Identify which cell holds the provided text, then report its [X, Y] central coordinate. 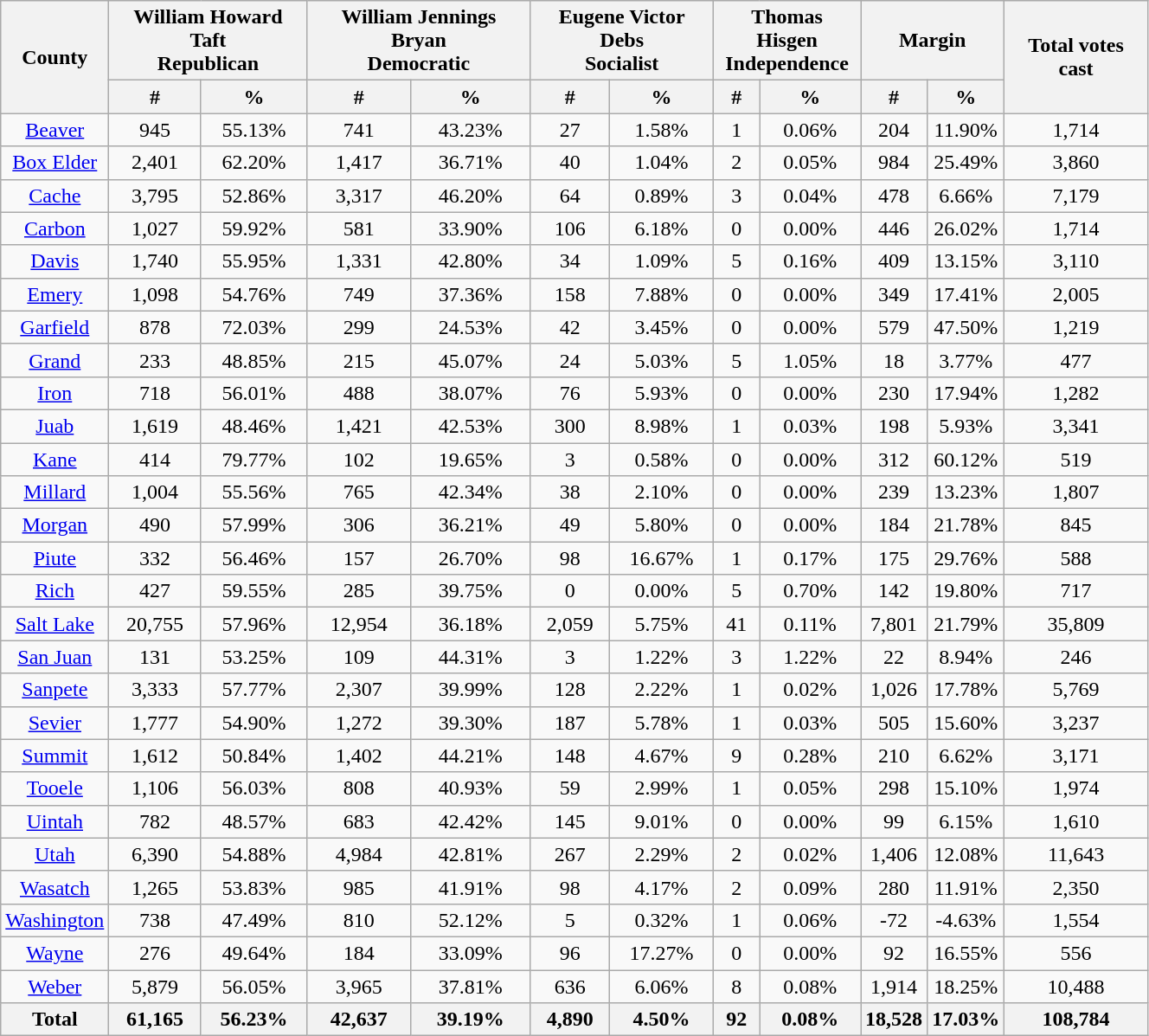
6.66% [966, 196]
810 [359, 920]
49 [570, 525]
1,106 [155, 788]
8 [737, 986]
Cache [55, 196]
25.49% [966, 163]
59.92% [254, 228]
738 [155, 920]
37.81% [471, 986]
1,807 [1076, 492]
142 [895, 591]
2,005 [1076, 294]
0.04% [810, 196]
1,406 [895, 854]
446 [895, 228]
55.95% [254, 261]
17.78% [966, 690]
2.22% [662, 690]
Davis [55, 261]
42.81% [471, 854]
1,272 [359, 723]
1,417 [359, 163]
233 [155, 360]
50.84% [254, 756]
8.94% [966, 657]
17.03% [966, 1020]
11.90% [966, 130]
42 [570, 327]
187 [570, 723]
36.21% [471, 525]
519 [1076, 460]
43.23% [471, 130]
48.46% [254, 426]
1,914 [895, 986]
21.78% [966, 525]
34 [570, 261]
3,171 [1076, 756]
Iron [55, 393]
Total votes cast [1076, 57]
683 [359, 821]
19.80% [966, 591]
5.78% [662, 723]
59.55% [254, 591]
Summit [55, 756]
24.53% [471, 327]
239 [895, 492]
3,317 [359, 196]
556 [1076, 953]
5.75% [662, 624]
4,890 [570, 1020]
57.77% [254, 690]
15.10% [966, 788]
782 [155, 821]
24 [570, 360]
3,341 [1076, 426]
42.80% [471, 261]
145 [570, 821]
Utah [55, 854]
29.76% [966, 558]
39.30% [471, 723]
County [55, 57]
-72 [895, 920]
285 [359, 591]
Garfield [55, 327]
0.58% [662, 460]
6.06% [662, 986]
12.08% [966, 854]
215 [359, 360]
5.03% [662, 360]
1,402 [359, 756]
3,795 [155, 196]
46.20% [471, 196]
Margin [933, 41]
17.27% [662, 953]
1,098 [155, 294]
175 [895, 558]
18 [895, 360]
Juab [55, 426]
7,179 [1076, 196]
-4.63% [966, 920]
984 [895, 163]
39.19% [471, 1020]
42.34% [471, 492]
106 [570, 228]
William Jennings BryanDemocratic [419, 41]
Sanpete [55, 690]
96 [570, 953]
76 [570, 393]
414 [155, 460]
72.03% [254, 327]
2,350 [1076, 887]
56.23% [254, 1020]
45.07% [471, 360]
44.31% [471, 657]
15.60% [966, 723]
San Juan [55, 657]
9.01% [662, 821]
246 [1076, 657]
56.03% [254, 788]
945 [155, 130]
41.91% [471, 887]
54.90% [254, 723]
59 [570, 788]
717 [1076, 591]
7.88% [662, 294]
62.20% [254, 163]
52.86% [254, 196]
6.15% [966, 821]
718 [155, 393]
12,954 [359, 624]
53.25% [254, 657]
765 [359, 492]
36.18% [471, 624]
131 [155, 657]
Millard [55, 492]
39.99% [471, 690]
0.11% [810, 624]
Uintah [55, 821]
505 [895, 723]
1,777 [155, 723]
3,333 [155, 690]
99 [895, 821]
54.76% [254, 294]
37.36% [471, 294]
54.88% [254, 854]
Emery [55, 294]
488 [359, 393]
42.53% [471, 426]
Tooele [55, 788]
48.57% [254, 821]
1.09% [662, 261]
230 [895, 393]
11.91% [966, 887]
4,984 [359, 854]
33.90% [471, 228]
427 [155, 591]
749 [359, 294]
42,637 [359, 1020]
19.65% [471, 460]
57.96% [254, 624]
56.46% [254, 558]
55.13% [254, 130]
1,026 [895, 690]
808 [359, 788]
148 [570, 756]
1,004 [155, 492]
4.50% [662, 1020]
40.93% [471, 788]
26.70% [471, 558]
6,390 [155, 854]
36.71% [471, 163]
1,282 [1076, 393]
985 [359, 887]
280 [895, 887]
1,421 [359, 426]
579 [895, 327]
41 [737, 624]
1,612 [155, 756]
10,488 [1076, 986]
27 [570, 130]
Wasatch [55, 887]
16.55% [966, 953]
56.05% [254, 986]
3,237 [1076, 723]
210 [895, 756]
38 [570, 492]
741 [359, 130]
Sevier [55, 723]
0.09% [810, 887]
26.02% [966, 228]
267 [570, 854]
53.83% [254, 887]
Washington [55, 920]
48.85% [254, 360]
0.89% [662, 196]
204 [895, 130]
35,809 [1076, 624]
588 [1076, 558]
16.67% [662, 558]
57.99% [254, 525]
6.18% [662, 228]
478 [895, 196]
3,110 [1076, 261]
William Howard TaftRepublican [208, 41]
312 [895, 460]
39.75% [471, 591]
1,974 [1076, 788]
299 [359, 327]
3.77% [966, 360]
Salt Lake [55, 624]
5.80% [662, 525]
2.29% [662, 854]
Piute [55, 558]
9 [737, 756]
Rich [55, 591]
1,610 [1076, 821]
0.32% [662, 920]
20,755 [155, 624]
44.21% [471, 756]
1.04% [662, 163]
102 [359, 460]
Eugene Victor DebsSocialist [622, 41]
Morgan [55, 525]
128 [570, 690]
40 [570, 163]
1.58% [662, 130]
Kane [55, 460]
636 [570, 986]
0.28% [810, 756]
477 [1076, 360]
18,528 [895, 1020]
33.09% [471, 953]
61,165 [155, 1020]
878 [155, 327]
5,879 [155, 986]
38.07% [471, 393]
0.17% [810, 558]
2.99% [662, 788]
47.50% [966, 327]
298 [895, 788]
845 [1076, 525]
52.12% [471, 920]
1,619 [155, 426]
3,965 [359, 986]
1.05% [810, 360]
0.16% [810, 261]
49.64% [254, 953]
Weber [55, 986]
Beaver [55, 130]
Thomas HisgenIndependence [787, 41]
198 [895, 426]
18.25% [966, 986]
5,769 [1076, 690]
349 [895, 294]
1,331 [359, 261]
1,554 [1076, 920]
47.49% [254, 920]
158 [570, 294]
79.77% [254, 460]
0.70% [810, 591]
581 [359, 228]
490 [155, 525]
4.17% [662, 887]
7,801 [895, 624]
Total [55, 1020]
6.62% [966, 756]
409 [895, 261]
55.56% [254, 492]
64 [570, 196]
300 [570, 426]
3.45% [662, 327]
60.12% [966, 460]
2.10% [662, 492]
13.23% [966, 492]
17.41% [966, 294]
56.01% [254, 393]
2,307 [359, 690]
4.67% [662, 756]
Wayne [55, 953]
Grand [55, 360]
276 [155, 953]
8.98% [662, 426]
42.42% [471, 821]
17.94% [966, 393]
332 [155, 558]
306 [359, 525]
1,265 [155, 887]
Carbon [55, 228]
109 [359, 657]
108,784 [1076, 1020]
21.79% [966, 624]
22 [895, 657]
1,219 [1076, 327]
1,027 [155, 228]
11,643 [1076, 854]
2,059 [570, 624]
2,401 [155, 163]
13.15% [966, 261]
1,740 [155, 261]
Box Elder [55, 163]
157 [359, 558]
3,860 [1076, 163]
